Determine the [X, Y] coordinate at the center of the cell enclosing the given text.  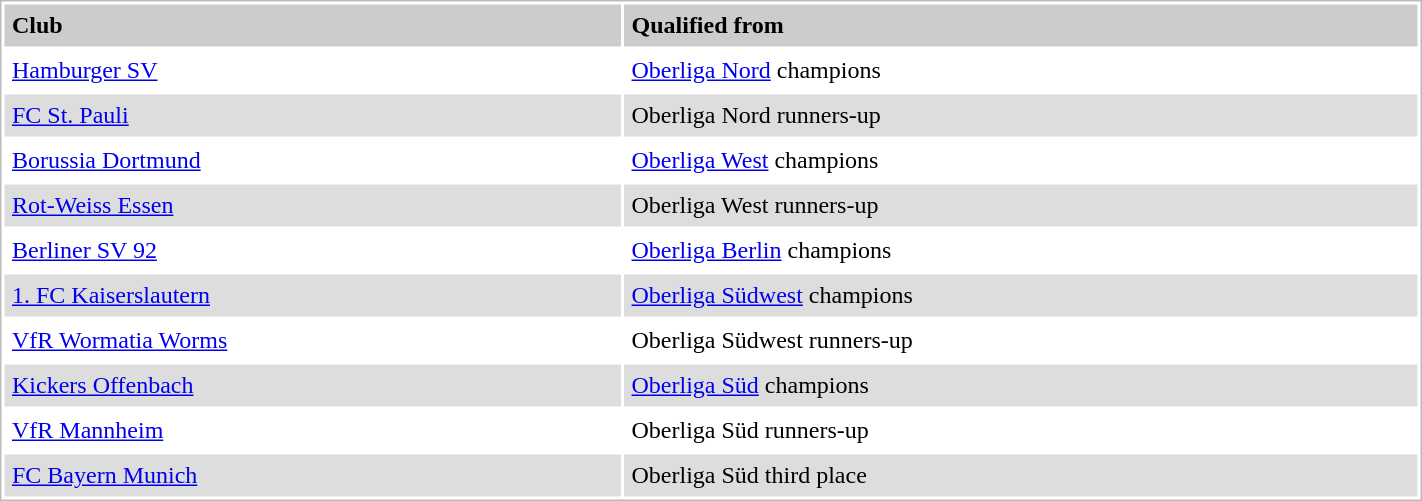
Oberliga Berlin champions [1020, 251]
VfR Mannheim [312, 431]
Oberliga Süd third place [1020, 475]
Borussia Dortmund [312, 161]
Hamburger SV [312, 71]
Rot-Weiss Essen [312, 205]
1. FC Kaiserslautern [312, 295]
Club [312, 25]
Oberliga Südwest runners-up [1020, 341]
Oberliga Süd champions [1020, 385]
FC St. Pauli [312, 115]
Qualified from [1020, 25]
Kickers Offenbach [312, 385]
Oberliga Süd runners-up [1020, 431]
VfR Wormatia Worms [312, 341]
Oberliga West runners-up [1020, 205]
FC Bayern Munich [312, 475]
Oberliga Südwest champions [1020, 295]
Oberliga Nord champions [1020, 71]
Oberliga West champions [1020, 161]
Oberliga Nord runners-up [1020, 115]
Berliner SV 92 [312, 251]
